Search for the cell housing the specified text and yield its [x, y] center coordinate. 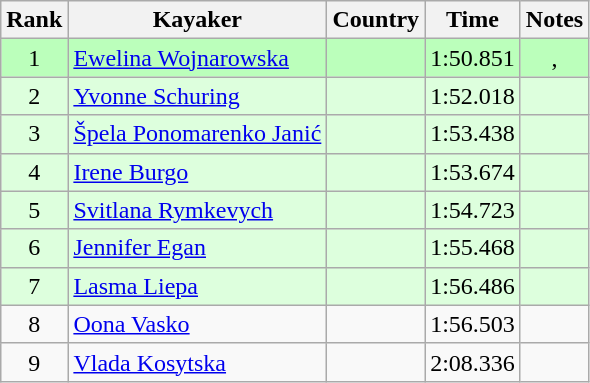
Oona Vasko [198, 324]
1:53.438 [473, 134]
Vlada Kosytska [198, 362]
Špela Ponomarenko Janić [198, 134]
, [554, 58]
8 [34, 324]
Time [473, 20]
1:56.503 [473, 324]
3 [34, 134]
Irene Burgo [198, 172]
5 [34, 210]
9 [34, 362]
1:56.486 [473, 286]
4 [34, 172]
Rank [34, 20]
2:08.336 [473, 362]
Kayaker [198, 20]
Yvonne Schuring [198, 96]
6 [34, 248]
Notes [554, 20]
Svitlana Rymkevych [198, 210]
1:53.674 [473, 172]
1 [34, 58]
7 [34, 286]
1:50.851 [473, 58]
1:55.468 [473, 248]
Country [376, 20]
Lasma Liepa [198, 286]
1:54.723 [473, 210]
1:52.018 [473, 96]
Ewelina Wojnarowska [198, 58]
Jennifer Egan [198, 248]
2 [34, 96]
